Determine the (x, y) coordinate at the center of the cell enclosing the given text.  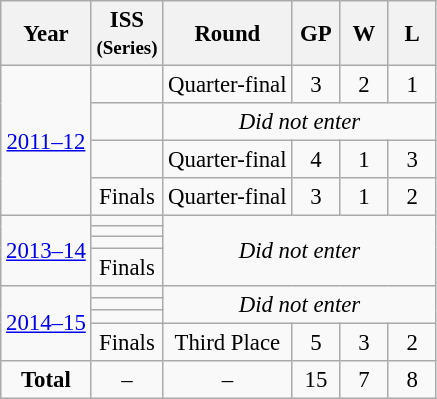
Third Place (228, 342)
5 (316, 342)
4 (316, 160)
GP (316, 34)
2011–12 (46, 141)
Year (46, 34)
L (412, 34)
2013–14 (46, 250)
ISS(Series) (127, 34)
7 (364, 379)
Total (46, 379)
W (364, 34)
15 (316, 379)
8 (412, 379)
2014–15 (46, 322)
Round (228, 34)
